From the cell containing the given text, extract its center point as (X, Y) coordinate. 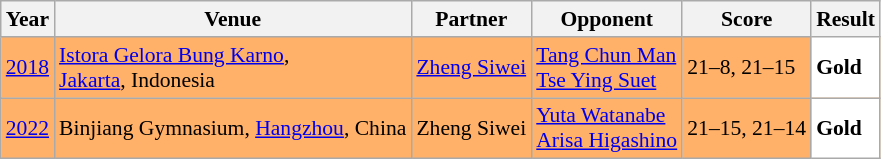
21–15, 21–14 (746, 128)
Score (746, 19)
Year (28, 19)
Venue (232, 19)
Opponent (606, 19)
Yuta Watanabe Arisa Higashino (606, 128)
2018 (28, 68)
Binjiang Gymnasium, Hangzhou, China (232, 128)
Istora Gelora Bung Karno,Jakarta, Indonesia (232, 68)
2022 (28, 128)
21–8, 21–15 (746, 68)
Result (846, 19)
Partner (471, 19)
Tang Chun Man Tse Ying Suet (606, 68)
